Determine the [x, y] coordinate at the center of the cell enclosing the given text.  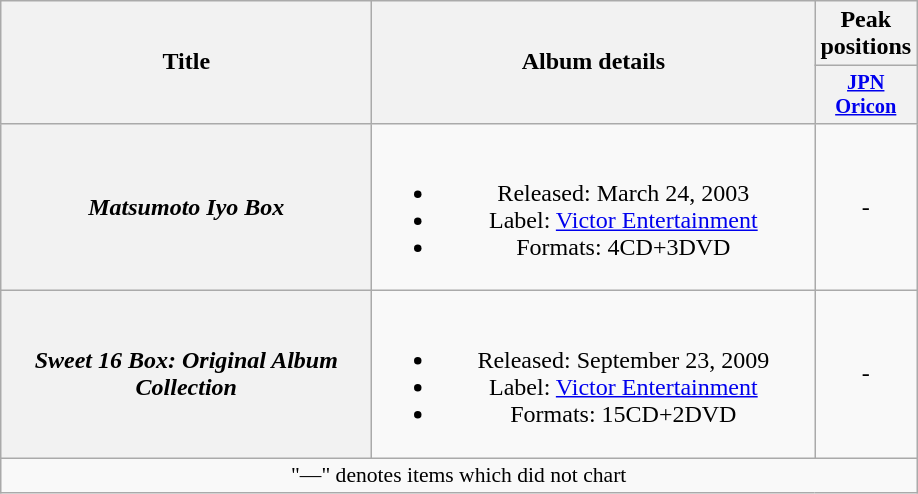
Released: March 24, 2003Label: Victor EntertainmentFormats: 4CD+3DVD [594, 206]
Album details [594, 62]
Peak positions [866, 34]
"—" denotes items which did not chart [459, 476]
Title [186, 62]
Sweet 16 Box: Original Album Collection [186, 374]
Released: September 23, 2009Label: Victor EntertainmentFormats: 15CD+2DVD [594, 374]
Matsumoto Iyo Box [186, 206]
JPNOricon [866, 95]
